From the cell containing the given text, extract its center point as [x, y] coordinate. 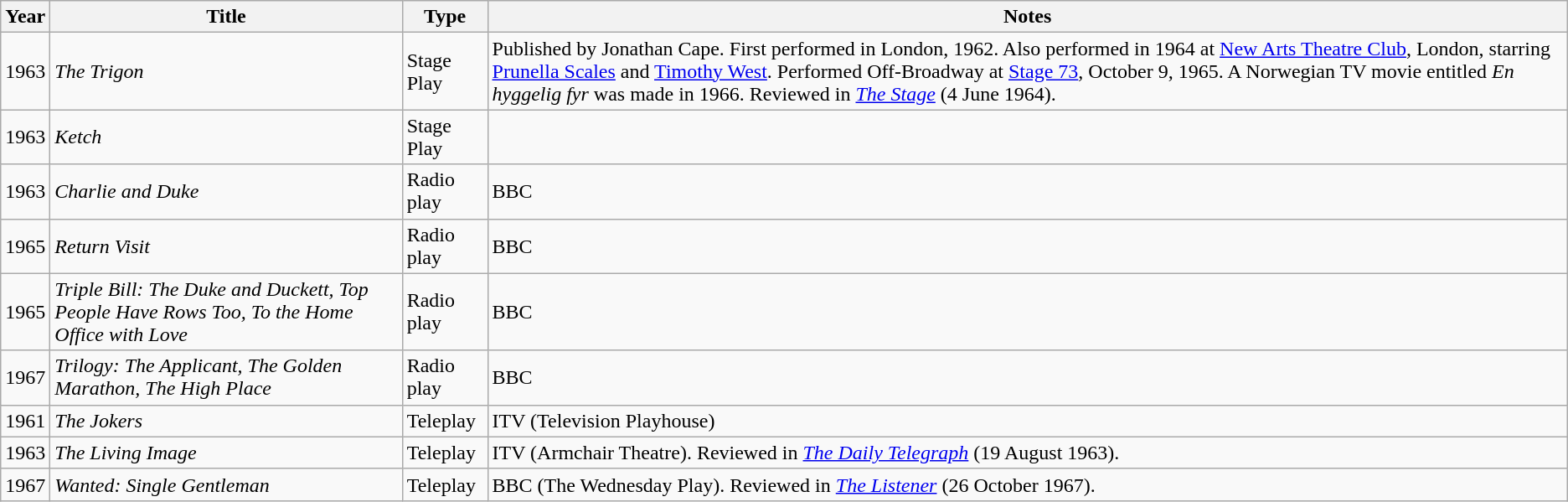
Charlie and Duke [226, 191]
Ketch [226, 137]
Triple Bill: The Duke and Duckett, Top People Have Rows Too, To the Home Office with Love [226, 312]
Title [226, 17]
The Jokers [226, 421]
Wanted: Single Gentleman [226, 484]
1961 [25, 421]
The Living Image [226, 453]
Year [25, 17]
Type [445, 17]
ITV (Television Playhouse) [1027, 421]
The Trigon [226, 71]
Trilogy: The Applicant, The Golden Marathon, The High Place [226, 377]
Return Visit [226, 246]
Notes [1027, 17]
BBC (The Wednesday Play). Reviewed in The Listener (26 October 1967). [1027, 484]
ITV (Armchair Theatre). Reviewed in The Daily Telegraph (19 August 1963). [1027, 453]
